From the cell containing the given text, extract its center point as [X, Y] coordinate. 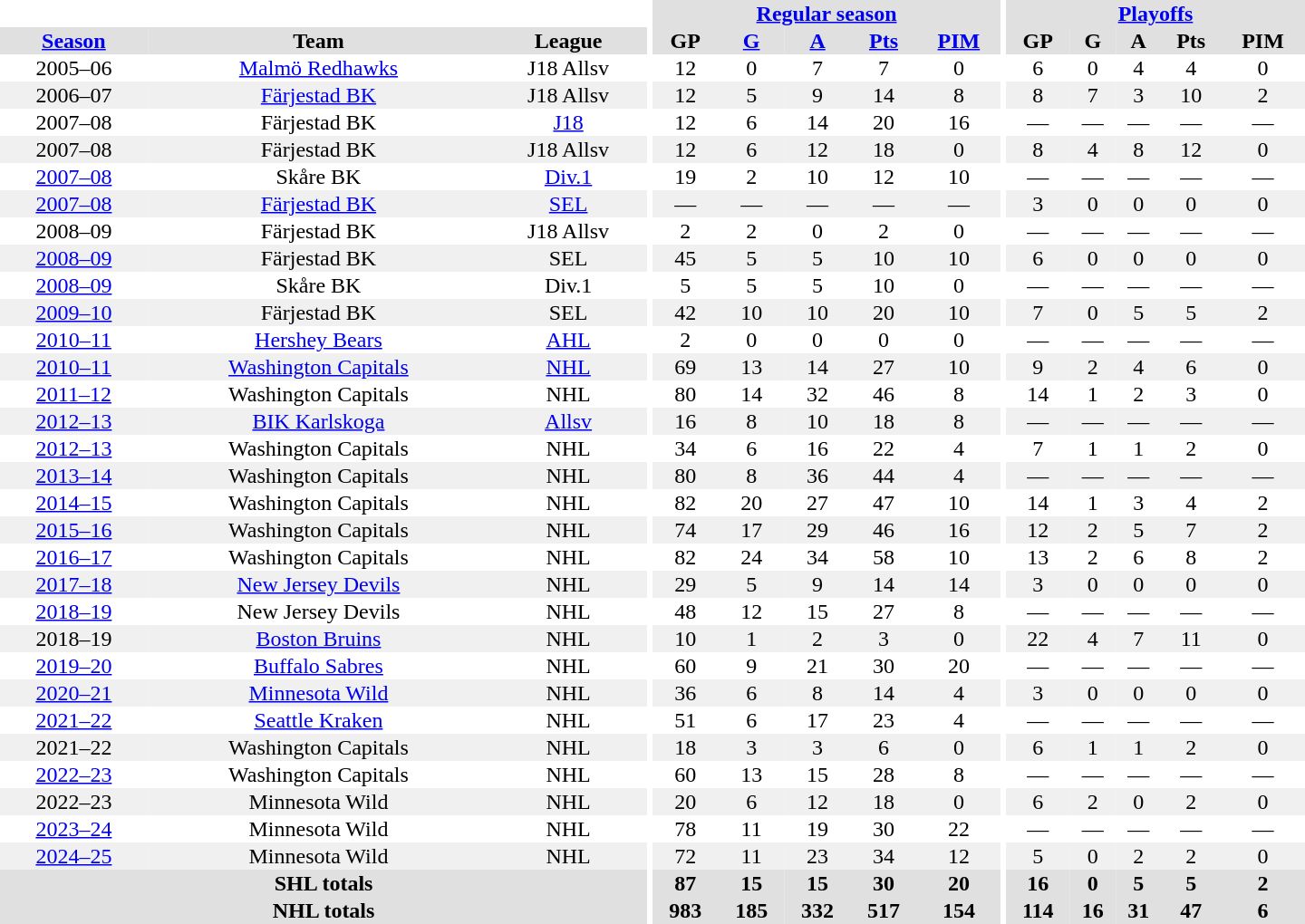
78 [685, 829]
154 [959, 910]
2011–12 [74, 394]
2020–21 [74, 693]
332 [817, 910]
2019–20 [74, 666]
2015–16 [74, 530]
2023–24 [74, 829]
Hershey Bears [319, 340]
185 [752, 910]
87 [685, 883]
69 [685, 367]
J18 [568, 122]
28 [884, 775]
Season [74, 41]
74 [685, 530]
Team [319, 41]
58 [884, 557]
2009–10 [74, 313]
44 [884, 476]
2024–25 [74, 856]
Regular season [826, 14]
SHL totals [324, 883]
2013–14 [74, 476]
Seattle Kraken [319, 720]
517 [884, 910]
24 [752, 557]
72 [685, 856]
2016–17 [74, 557]
114 [1038, 910]
42 [685, 313]
Malmö Redhawks [319, 68]
21 [817, 666]
2017–18 [74, 584]
2005–06 [74, 68]
51 [685, 720]
Allsv [568, 421]
31 [1138, 910]
2006–07 [74, 95]
Buffalo Sabres [319, 666]
League [568, 41]
NHL totals [324, 910]
983 [685, 910]
Boston Bruins [319, 639]
AHL [568, 340]
2014–15 [74, 503]
Playoffs [1155, 14]
45 [685, 258]
BIK Karlskoga [319, 421]
48 [685, 611]
32 [817, 394]
